Provide the (X, Y) coordinate of the cell's center where the given text is located.  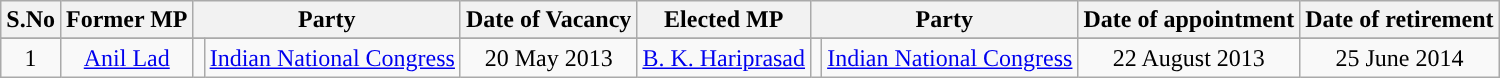
Former MP (126, 20)
Anil Lad (126, 58)
20 May 2013 (548, 58)
1 (31, 58)
Elected MP (724, 20)
22 August 2013 (1189, 58)
25 June 2014 (1400, 58)
Date of Vacancy (548, 20)
B. K. Hariprasad (724, 58)
S.No (31, 20)
Date of appointment (1189, 20)
Date of retirement (1400, 20)
